Return the [X, Y] coordinate for the center point of the cell that contains the specified text.  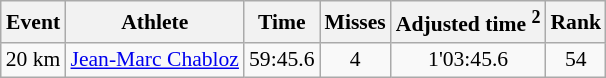
Jean-Marc Chabloz [154, 60]
Misses [356, 22]
Adjusted time 2 [468, 22]
4 [356, 60]
20 km [34, 60]
Rank [576, 22]
Time [282, 22]
59:45.6 [282, 60]
54 [576, 60]
1'03:45.6 [468, 60]
Athlete [154, 22]
Event [34, 22]
